From the cell containing the given text, extract its center point as (x, y) coordinate. 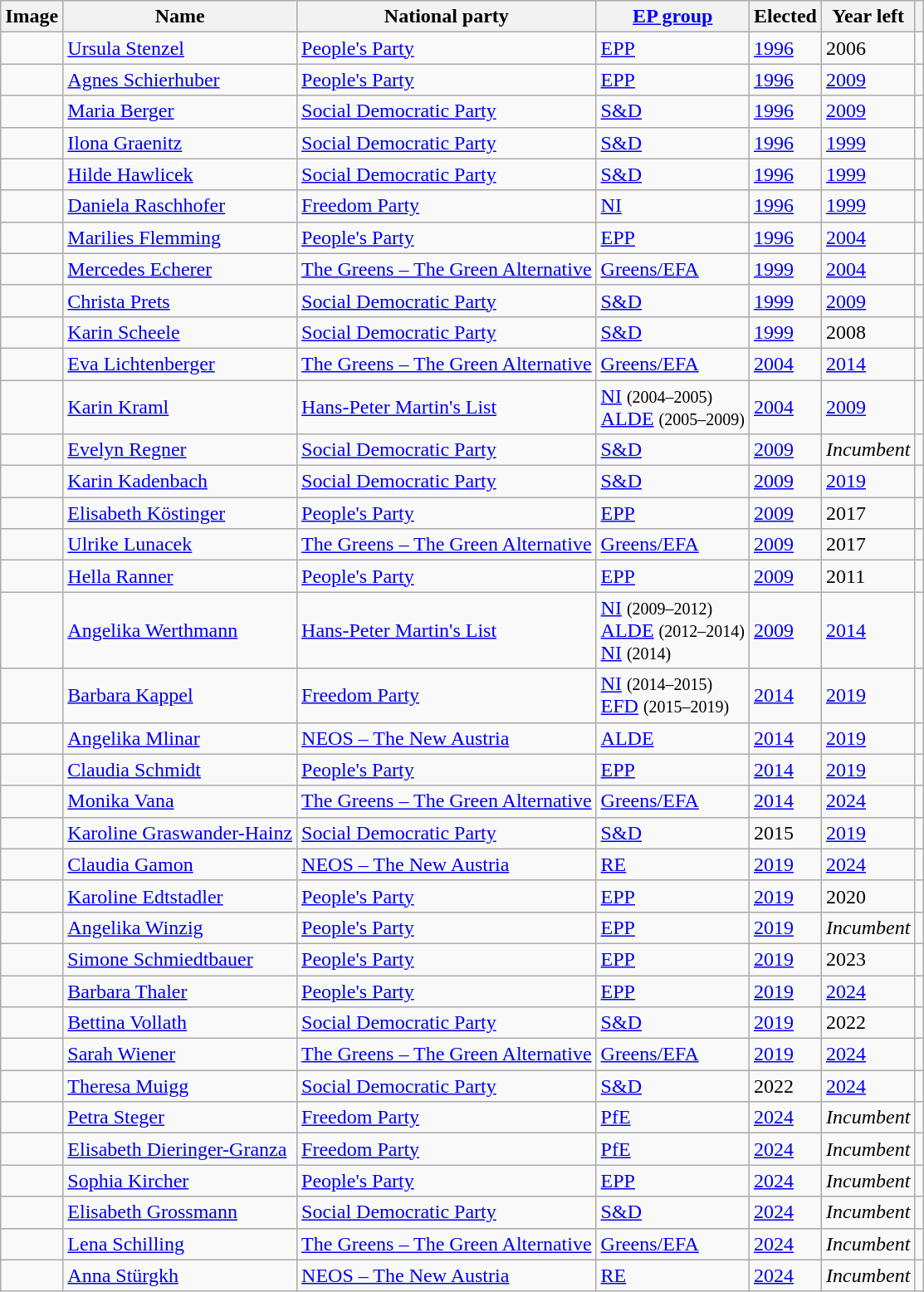
Daniela Raschhofer (180, 206)
Mercedes Echerer (180, 269)
Eva Lichtenberger (180, 364)
Bettina Vollath (180, 1023)
NI (2014–2015) EFD (2015–2019) (672, 696)
Sarah Wiener (180, 1055)
Claudia Gamon (180, 864)
Angelika Mlinar (180, 738)
Marilies Flemming (180, 237)
NI (672, 206)
Hella Ranner (180, 576)
2023 (868, 959)
Year left (868, 17)
Claudia Schmidt (180, 770)
2011 (868, 576)
2020 (868, 896)
Maria Berger (180, 111)
Evelyn Regner (180, 450)
Karin Kraml (180, 407)
Lena Schilling (180, 1244)
Angelika Winzig (180, 927)
National party (447, 17)
Barbara Kappel (180, 696)
Sophia Kircher (180, 1181)
Monika Vana (180, 801)
Anna Stürgkh (180, 1275)
Ilona Graenitz (180, 143)
Christa Prets (180, 301)
Angelika Werthmann (180, 630)
NI (2004–2005) ALDE (2005–2009) (672, 407)
Hilde Hawlicek (180, 174)
EP group (672, 17)
Theresa Muigg (180, 1086)
NI (2009–2012) ALDE (2012–2014) NI (2014) (672, 630)
ALDE (672, 738)
Simone Schmiedtbauer (180, 959)
Elected (785, 17)
Karin Scheele (180, 332)
Image (32, 17)
Ulrike Lunacek (180, 545)
2008 (868, 332)
Elisabeth Grossmann (180, 1212)
Name (180, 17)
Barbara Thaler (180, 991)
2006 (868, 48)
Petra Steger (180, 1118)
Karoline Edtstadler (180, 896)
Karin Kadenbach (180, 482)
Elisabeth Dieringer-Granza (180, 1149)
Ursula Stenzel (180, 48)
Karoline Graswander-Hainz (180, 833)
Agnes Schierhuber (180, 80)
Elisabeth Köstinger (180, 513)
2015 (785, 833)
